Provide the [X, Y] coordinate of the cell's center where the given text is located.  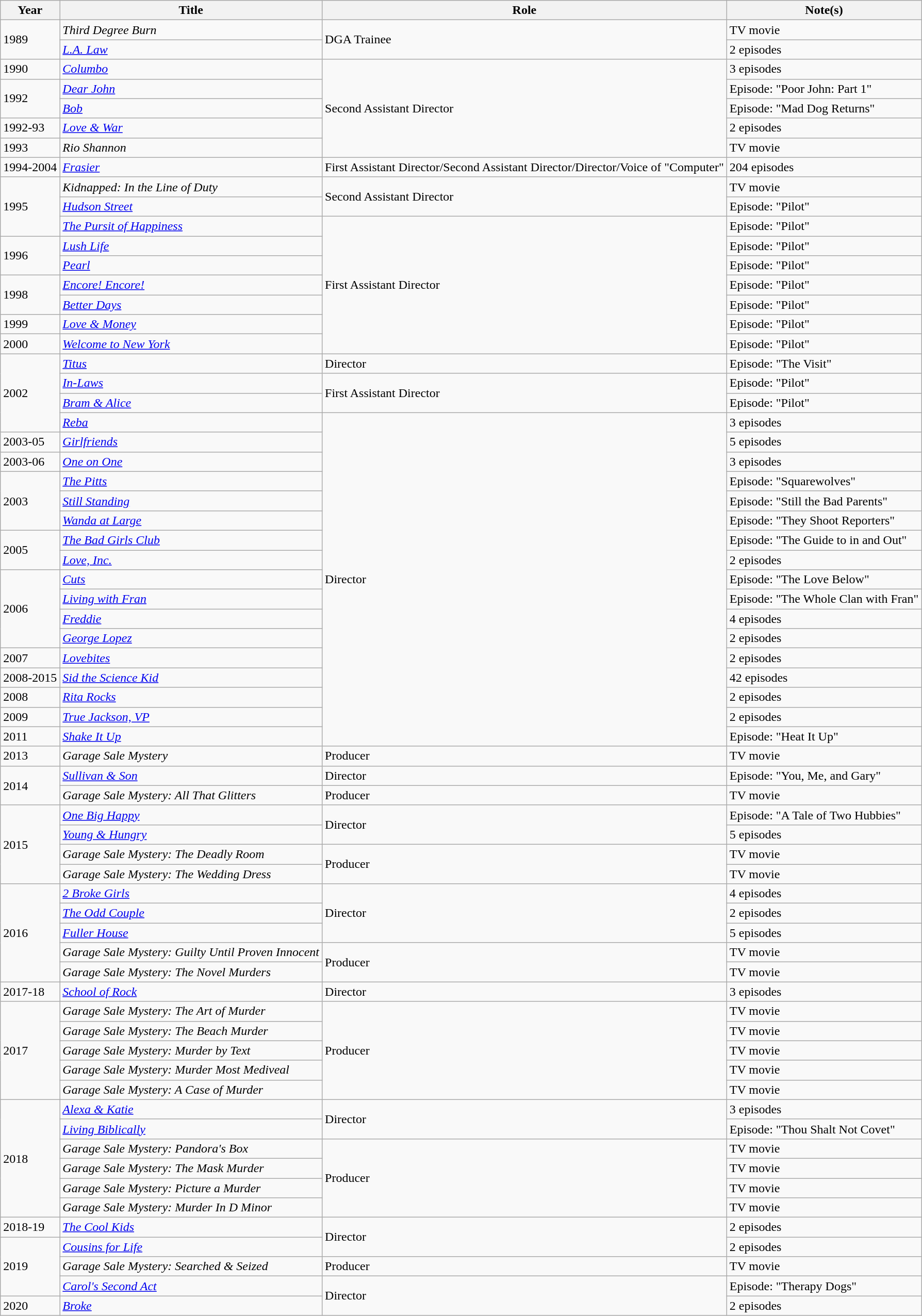
The Bad Girls Club [191, 540]
204 episodes [824, 167]
Freddie [191, 619]
1992 [30, 98]
Pearl [191, 266]
2 Broke Girls [191, 894]
Broke [191, 1306]
2009 [30, 717]
True Jackson, VP [191, 717]
1998 [30, 295]
2018 [30, 1158]
2020 [30, 1306]
The Odd Couple [191, 913]
1989 [30, 40]
2014 [30, 785]
2005 [30, 550]
Episode: "Therapy Dogs" [824, 1286]
L.A. Law [191, 50]
One on One [191, 462]
Young & Hungry [191, 834]
2000 [30, 344]
Note(s) [824, 10]
2006 [30, 609]
Rita Rocks [191, 697]
Love & War [191, 128]
2013 [30, 756]
Bob [191, 108]
Episode: "They Shoot Reporters" [824, 520]
George Lopez [191, 638]
Garage Sale Mystery: Picture a Murder [191, 1188]
Rio Shannon [191, 147]
Lush Life [191, 246]
School of Rock [191, 992]
Still Standing [191, 501]
Carol's Second Act [191, 1286]
1996 [30, 256]
Bram & Alice [191, 403]
2007 [30, 658]
Episode: "Mad Dog Returns" [824, 108]
Shake It Up [191, 736]
Columbo [191, 69]
2016 [30, 933]
Garage Sale Mystery: Murder by Text [191, 1050]
2003-06 [30, 462]
2015 [30, 844]
Third Degree Burn [191, 30]
Garage Sale Mystery: The Wedding Dress [191, 874]
2011 [30, 736]
Year [30, 10]
Episode: "The Visit" [824, 364]
Titus [191, 364]
Episode: "Still the Bad Parents" [824, 501]
Episode: "You, Me, and Gary" [824, 776]
Sid the Science Kid [191, 678]
2008 [30, 697]
The Pitts [191, 481]
First Assistant Director/Second Assistant Director/Director/Voice of "Computer" [525, 167]
Episode: "A Tale of Two Hubbies" [824, 815]
Garage Sale Mystery: Murder Most Mediveal [191, 1070]
2017-18 [30, 992]
Role [525, 10]
1994-2004 [30, 167]
Girlfriends [191, 442]
Garage Sale Mystery: Searched & Seized [191, 1266]
Cousins for Life [191, 1247]
Title [191, 10]
Episode: "The Guide to in and Out" [824, 540]
2003 [30, 501]
Frasier [191, 167]
Fuller House [191, 933]
Garage Sale Mystery: The Deadly Room [191, 854]
In-Laws [191, 383]
Episode: "Heat It Up" [824, 736]
2019 [30, 1266]
Lovebites [191, 658]
The Cool Kids [191, 1227]
2008-2015 [30, 678]
Episode: "The Love Below" [824, 580]
Dear John [191, 89]
Living with Fran [191, 599]
42 episodes [824, 678]
2017 [30, 1050]
Garage Sale Mystery: The Mask Murder [191, 1168]
Welcome to New York [191, 344]
Episode: "Squarewolves" [824, 481]
Living Biblically [191, 1129]
1992-93 [30, 128]
Cuts [191, 580]
Kidnapped: In the Line of Duty [191, 187]
One Big Happy [191, 815]
1990 [30, 69]
Garage Sale Mystery: Pandora's Box [191, 1148]
Alexa & Katie [191, 1109]
Wanda at Large [191, 520]
Episode: "Poor John: Part 1" [824, 89]
Reba [191, 422]
Sullivan & Son [191, 776]
Garage Sale Mystery: The Novel Murders [191, 972]
Garage Sale Mystery: A Case of Murder [191, 1090]
Garage Sale Mystery: The Art of Murder [191, 1011]
Hudson Street [191, 206]
1993 [30, 147]
1995 [30, 206]
Garage Sale Mystery: The Beach Murder [191, 1031]
2002 [30, 393]
Garage Sale Mystery [191, 756]
Love, Inc. [191, 560]
Better Days [191, 305]
Love & Money [191, 324]
1999 [30, 324]
Encore! Encore! [191, 285]
The Pursit of Happiness [191, 226]
DGA Trainee [525, 40]
Episode: "Thou Shalt Not Covet" [824, 1129]
2003-05 [30, 442]
2018-19 [30, 1227]
Episode: "The Whole Clan with Fran" [824, 599]
Garage Sale Mystery: All That Glitters [191, 795]
Garage Sale Mystery: Guilty Until Proven Innocent [191, 952]
Garage Sale Mystery: Murder In D Minor [191, 1208]
